From the cell containing the given text, extract its center point as [x, y] coordinate. 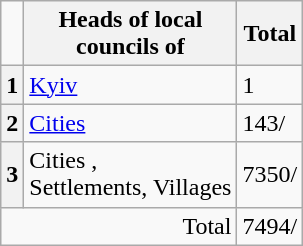
2 [12, 123]
Cities [130, 123]
3 [12, 174]
Kyiv [130, 85]
Heads of localcouncils of [130, 34]
7350/ [270, 174]
143/ [270, 123]
7494/ [270, 226]
Cities ,Settlements, Villages [130, 174]
